From the cell containing the given text, extract its center point as (X, Y) coordinate. 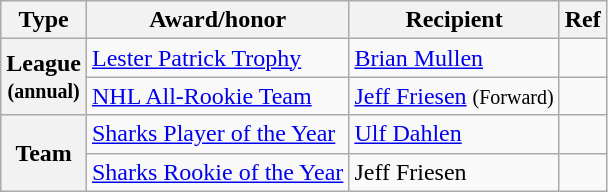
Sharks Player of the Year (217, 134)
Ulf Dahlen (454, 134)
Brian Mullen (454, 58)
Team (44, 153)
Award/honor (217, 20)
Lester Patrick Trophy (217, 58)
League(annual) (44, 77)
Type (44, 20)
Recipient (454, 20)
Sharks Rookie of the Year (217, 172)
Jeff Friesen (454, 172)
Jeff Friesen (Forward) (454, 96)
Ref (582, 20)
NHL All-Rookie Team (217, 96)
